Return the [x, y] coordinate for the center point of the cell that contains the specified text.  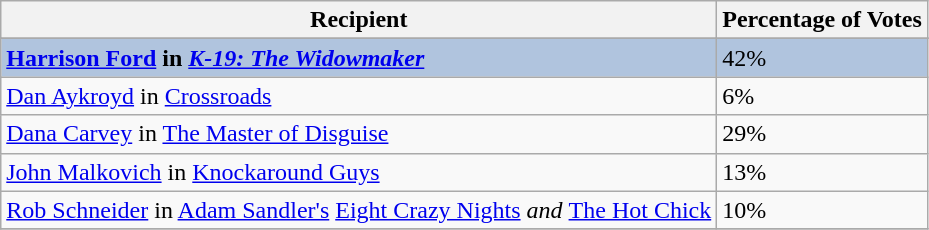
Dan Aykroyd in Crossroads [359, 96]
Recipient [359, 20]
29% [822, 134]
6% [822, 96]
John Malkovich in Knockaround Guys [359, 172]
42% [822, 58]
Percentage of Votes [822, 20]
Harrison Ford in K-19: The Widowmaker [359, 58]
Dana Carvey in The Master of Disguise [359, 134]
13% [822, 172]
10% [822, 210]
Rob Schneider in Adam Sandler's Eight Crazy Nights and The Hot Chick [359, 210]
